Identify which cell holds the provided text, then report its (X, Y) central coordinate. 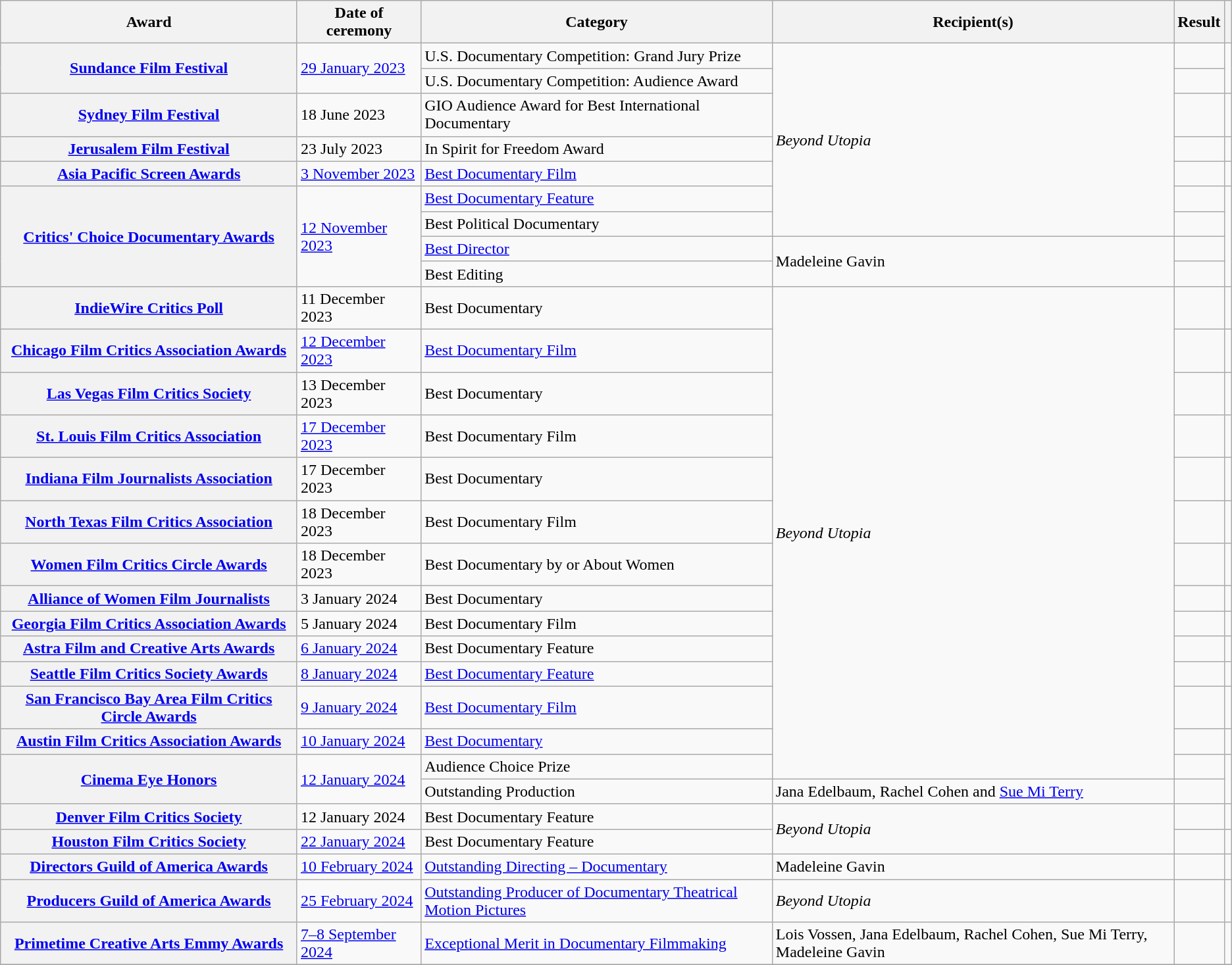
13 December 2023 (359, 393)
Best Political Documentary (597, 224)
23 July 2023 (359, 149)
Austin Film Critics Association Awards (149, 741)
12 November 2023 (359, 236)
Outstanding Directing – Documentary (597, 866)
Houston Film Critics Society (149, 841)
3 January 2024 (359, 599)
Jerusalem Film Festival (149, 149)
Sundance Film Festival (149, 68)
5 January 2024 (359, 624)
25 February 2024 (359, 900)
Chicago Film Critics Association Awards (149, 350)
Best Editing (597, 274)
Directors Guild of America Awards (149, 866)
Georgia Film Critics Association Awards (149, 624)
Lois Vossen, Jana Edelbaum, Rachel Cohen, Sue Mi Terry, Madeleine Gavin (973, 943)
In Spirit for Freedom Award (597, 149)
Recipient(s) (973, 22)
18 June 2023 (359, 114)
Seattle Film Critics Society Awards (149, 674)
8 January 2024 (359, 674)
Date of ceremony (359, 22)
Jana Edelbaum, Rachel Cohen and Sue Mi Terry (973, 791)
Primetime Creative Arts Emmy Awards (149, 943)
IndieWire Critics Poll (149, 308)
Sydney Film Festival (149, 114)
22 January 2024 (359, 841)
St. Louis Film Critics Association (149, 437)
San Francisco Bay Area Film Critics Circle Awards (149, 708)
7–8 September 2024 (359, 943)
Outstanding Production (597, 791)
9 January 2024 (359, 708)
Audience Choice Prize (597, 766)
11 December 2023 (359, 308)
Best Director (597, 249)
12 December 2023 (359, 350)
Indiana Film Journalists Association (149, 479)
29 January 2023 (359, 68)
Exceptional Merit in Documentary Filmmaking (597, 943)
GIO Audience Award for Best International Documentary (597, 114)
Alliance of Women Film Journalists (149, 599)
Cinema Eye Honors (149, 779)
10 February 2024 (359, 866)
Critics' Choice Documentary Awards (149, 236)
Result (1199, 22)
U.S. Documentary Competition: Grand Jury Prize (597, 56)
Asia Pacific Screen Awards (149, 174)
Category (597, 22)
Outstanding Producer of Documentary Theatrical Motion Pictures (597, 900)
6 January 2024 (359, 649)
10 January 2024 (359, 741)
Women Film Critics Circle Awards (149, 564)
Producers Guild of America Awards (149, 900)
Astra Film and Creative Arts Awards (149, 649)
Award (149, 22)
Best Documentary by or About Women (597, 564)
U.S. Documentary Competition: Audience Award (597, 81)
Las Vegas Film Critics Society (149, 393)
Denver Film Critics Society (149, 816)
3 November 2023 (359, 174)
North Texas Film Critics Association (149, 522)
